Determine the [X, Y] coordinate at the center of the cell enclosing the given text.  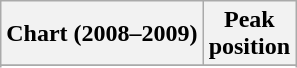
Chart (2008–2009) [102, 34]
Peakposition [249, 34]
